Detect which cell encompasses the target text, then output its (x, y) center coordinate. 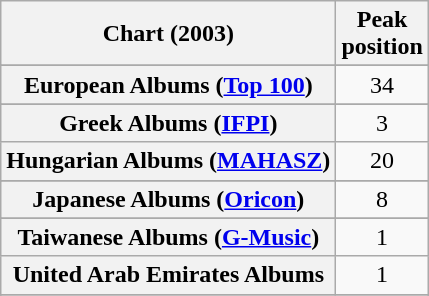
European Albums (Top 100) (168, 85)
Japanese Albums (Oricon) (168, 199)
3 (382, 123)
Chart (2003) (168, 34)
8 (382, 199)
Taiwanese Albums (G-Music) (168, 237)
Peakposition (382, 34)
Greek Albums (IFPI) (168, 123)
United Arab Emirates Albums (168, 275)
34 (382, 85)
Hungarian Albums (MAHASZ) (168, 161)
20 (382, 161)
